Extract the (X, Y) coordinate from the center of the cell holding the provided text.  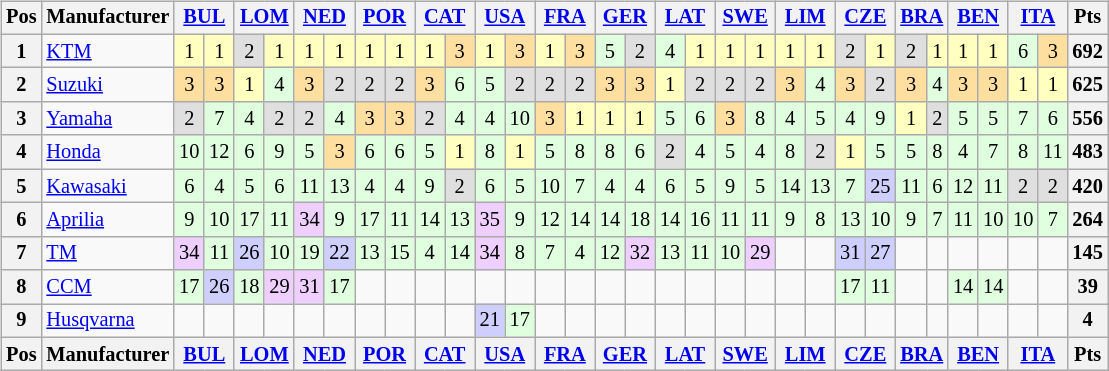
Suzuki (108, 85)
625 (1088, 85)
19 (309, 253)
TM (108, 253)
KTM (108, 51)
27 (880, 253)
16 (700, 220)
483 (1088, 152)
25 (880, 186)
145 (1088, 253)
692 (1088, 51)
15 (400, 253)
Kawasaki (108, 186)
22 (339, 253)
21 (490, 321)
Aprilia (108, 220)
39 (1088, 287)
Yamaha (108, 119)
CCM (108, 287)
Husqvarna (108, 321)
35 (490, 220)
32 (640, 253)
Honda (108, 152)
556 (1088, 119)
264 (1088, 220)
420 (1088, 186)
